Search for the cell housing the specified text and yield its [x, y] center coordinate. 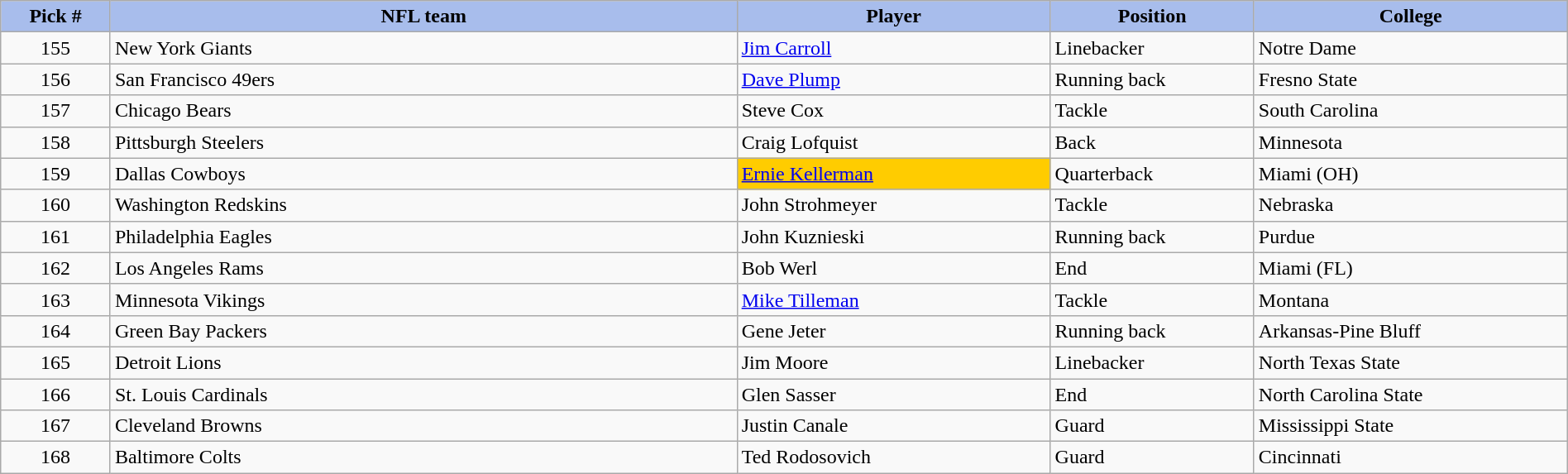
NFL team [423, 17]
162 [56, 268]
Dave Plump [893, 79]
Montana [1411, 299]
Position [1152, 17]
Minnesota [1411, 142]
Chicago Bears [423, 111]
Cincinnati [1411, 457]
San Francisco 49ers [423, 79]
Back [1152, 142]
Arkansas-Pine Bluff [1411, 331]
Los Angeles Rams [423, 268]
159 [56, 174]
New York Giants [423, 48]
Washington Redskins [423, 205]
163 [56, 299]
Jim Moore [893, 362]
Miami (FL) [1411, 268]
North Carolina State [1411, 395]
Ernie Kellerman [893, 174]
161 [56, 237]
John Kuznieski [893, 237]
165 [56, 362]
North Texas State [1411, 362]
Nebraska [1411, 205]
Philadelphia Eagles [423, 237]
Detroit Lions [423, 362]
Cleveland Browns [423, 426]
St. Louis Cardinals [423, 395]
Player [893, 17]
Steve Cox [893, 111]
Purdue [1411, 237]
Gene Jeter [893, 331]
164 [56, 331]
Green Bay Packers [423, 331]
155 [56, 48]
Bob Werl [893, 268]
Jim Carroll [893, 48]
Minnesota Vikings [423, 299]
166 [56, 395]
Glen Sasser [893, 395]
South Carolina [1411, 111]
Mike Tilleman [893, 299]
Baltimore Colts [423, 457]
158 [56, 142]
157 [56, 111]
Miami (OH) [1411, 174]
168 [56, 457]
College [1411, 17]
Fresno State [1411, 79]
Ted Rodosovich [893, 457]
Pittsburgh Steelers [423, 142]
156 [56, 79]
Notre Dame [1411, 48]
Dallas Cowboys [423, 174]
160 [56, 205]
Mississippi State [1411, 426]
Craig Lofquist [893, 142]
Quarterback [1152, 174]
Justin Canale [893, 426]
Pick # [56, 17]
John Strohmeyer [893, 205]
167 [56, 426]
